Provide the [x, y] coordinate of the cell's center where the given text is located.  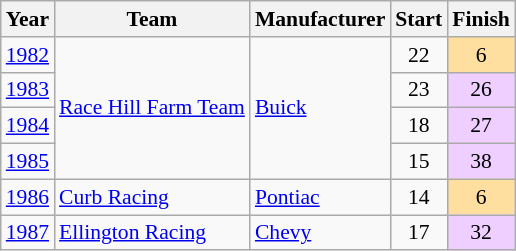
18 [418, 126]
1982 [28, 55]
Pontiac [320, 197]
22 [418, 55]
1985 [28, 162]
1986 [28, 197]
17 [418, 233]
Buick [320, 108]
Year [28, 19]
Finish [481, 19]
32 [481, 233]
38 [481, 162]
Curb Racing [152, 197]
1987 [28, 233]
23 [418, 90]
Team [152, 19]
1984 [28, 126]
Start [418, 19]
Manufacturer [320, 19]
14 [418, 197]
Ellington Racing [152, 233]
Race Hill Farm Team [152, 108]
1983 [28, 90]
27 [481, 126]
26 [481, 90]
15 [418, 162]
Chevy [320, 233]
